Capture the cell that displays the provided text and extract its (x, y) central coordinate. 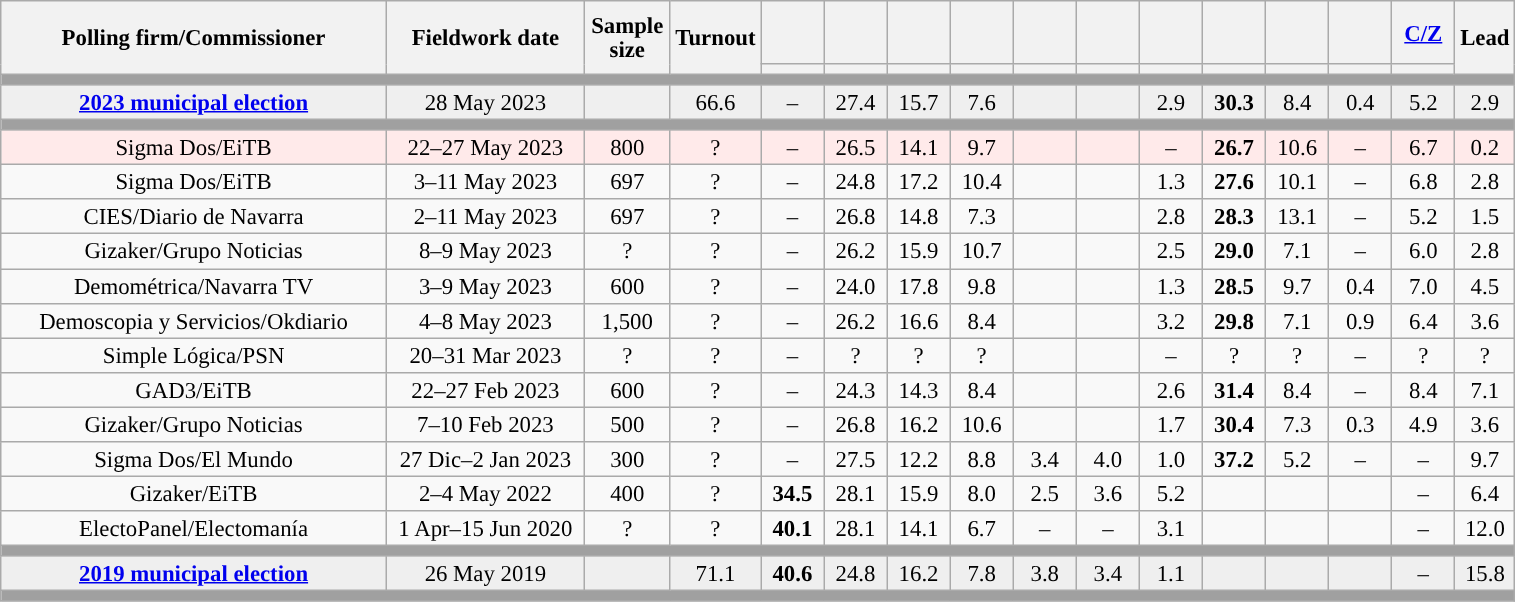
Demométrica/Navarra TV (194, 286)
27.6 (1234, 182)
7.6 (982, 102)
13.1 (1298, 218)
800 (627, 148)
2–4 May 2022 (485, 494)
6.0 (1424, 252)
Sigma Dos/El Mundo (194, 460)
26.7 (1234, 148)
3–9 May 2023 (485, 286)
2023 municipal election (194, 102)
C/Z (1424, 32)
1.0 (1170, 460)
Demoscopia y Servicios/Okdiario (194, 320)
27.4 (856, 102)
Gizaker/EiTB (194, 494)
2–11 May 2023 (485, 218)
30.4 (1234, 424)
Turnout (716, 38)
Polling firm/Commissioner (194, 38)
4.9 (1424, 424)
40.6 (792, 574)
1.7 (1170, 424)
28 May 2023 (485, 102)
24.0 (856, 286)
2.6 (1170, 390)
71.1 (716, 574)
17.2 (918, 182)
8.0 (982, 494)
22–27 May 2023 (485, 148)
ElectoPanel/Electomanía (194, 528)
28.5 (1234, 286)
0.2 (1485, 148)
30.3 (1234, 102)
0.3 (1360, 424)
1 Apr–15 Jun 2020 (485, 528)
1.5 (1485, 218)
7.0 (1424, 286)
10.4 (982, 182)
10.1 (1298, 182)
3.2 (1170, 320)
7.8 (982, 574)
27 Dic–2 Jan 2023 (485, 460)
3–11 May 2023 (485, 182)
66.6 (716, 102)
40.1 (792, 528)
15.8 (1485, 574)
31.4 (1234, 390)
6.8 (1424, 182)
12.0 (1485, 528)
400 (627, 494)
3.8 (1044, 574)
10.7 (982, 252)
4–8 May 2023 (485, 320)
2019 municipal election (194, 574)
300 (627, 460)
1.1 (1170, 574)
7–10 Feb 2023 (485, 424)
24.3 (856, 390)
3.1 (1170, 528)
29.0 (1234, 252)
16.6 (918, 320)
20–31 Mar 2023 (485, 356)
1,500 (627, 320)
500 (627, 424)
Simple Lógica/PSN (194, 356)
8–9 May 2023 (485, 252)
15.7 (918, 102)
27.5 (856, 460)
26 May 2019 (485, 574)
14.8 (918, 218)
26.5 (856, 148)
0.9 (1360, 320)
37.2 (1234, 460)
Fieldwork date (485, 38)
14.3 (918, 390)
4.5 (1485, 286)
34.5 (792, 494)
CIES/Diario de Navarra (194, 218)
28.3 (1234, 218)
Sample size (627, 38)
Lead (1485, 38)
17.8 (918, 286)
12.2 (918, 460)
4.0 (1108, 460)
8.8 (982, 460)
29.8 (1234, 320)
9.8 (982, 286)
22–27 Feb 2023 (485, 390)
GAD3/EiTB (194, 390)
